From the cell containing the given text, extract its center point as (x, y) coordinate. 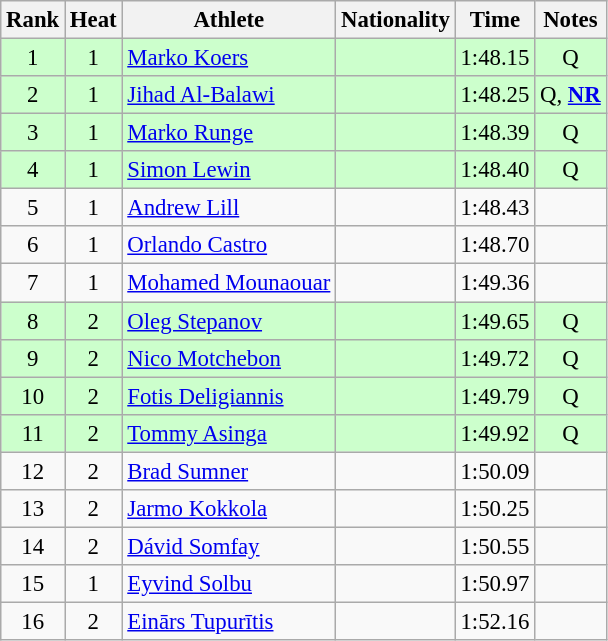
14 (33, 546)
12 (33, 471)
Orlando Castro (229, 245)
1:48.25 (495, 95)
Time (495, 20)
1:49.92 (495, 433)
Eyvind Solbu (229, 584)
5 (33, 208)
Mohamed Mounaouar (229, 283)
1:49.79 (495, 396)
13 (33, 509)
Dávid Somfay (229, 546)
Jarmo Kokkola (229, 509)
Brad Sumner (229, 471)
7 (33, 283)
1:48.43 (495, 208)
Notes (570, 20)
Athlete (229, 20)
Q, NR (570, 95)
1:50.09 (495, 471)
6 (33, 245)
9 (33, 358)
1:48.15 (495, 58)
Tommy Asinga (229, 433)
Einārs Tupurītis (229, 621)
4 (33, 170)
Nico Motchebon (229, 358)
8 (33, 321)
Marko Koers (229, 58)
1:50.97 (495, 584)
1:49.72 (495, 358)
1:48.39 (495, 133)
1:52.16 (495, 621)
Rank (33, 20)
Marko Runge (229, 133)
1:48.40 (495, 170)
1:50.25 (495, 509)
3 (33, 133)
1:49.65 (495, 321)
Nationality (396, 20)
11 (33, 433)
Jihad Al-Balawi (229, 95)
16 (33, 621)
1:49.36 (495, 283)
1:50.55 (495, 546)
1:48.70 (495, 245)
Andrew Lill (229, 208)
Oleg Stepanov (229, 321)
10 (33, 396)
Fotis Deligiannis (229, 396)
Heat (94, 20)
Simon Lewin (229, 170)
15 (33, 584)
